Return (x, y) of the center of cell containing provided text 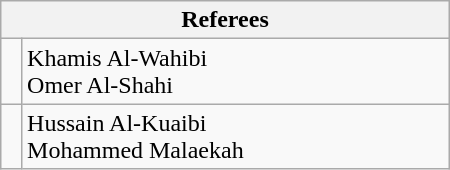
Referees (225, 20)
Hussain Al-Kuaibi Mohammed Malaekah (236, 136)
Khamis Al-Wahibi Omer Al-Shahi (236, 72)
